Find where the given text appears and provide that cell's center as [x, y] coordinate. 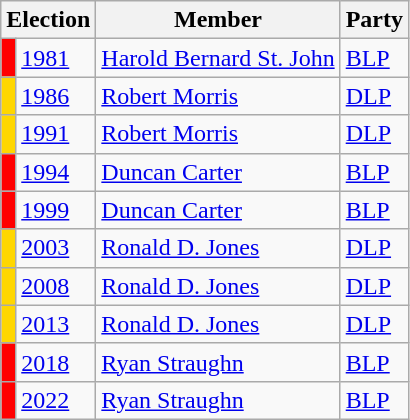
2008 [56, 286]
Member [218, 20]
1999 [56, 210]
2003 [56, 248]
1981 [56, 58]
Harold Bernard St. John [218, 58]
2013 [56, 324]
1991 [56, 134]
2022 [56, 400]
Party [374, 20]
2018 [56, 362]
Election [48, 20]
1986 [56, 96]
1994 [56, 172]
